Determine the [x, y] coordinate at the center of the cell enclosing the given text.  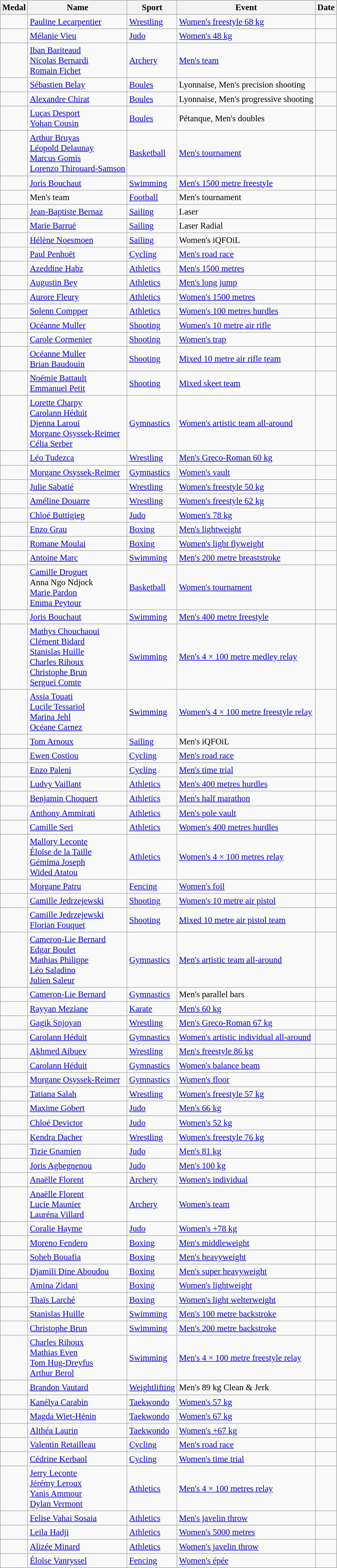
Men's Greco-Roman 67 kg [246, 1023]
Océanne Muller [77, 326]
Women's light welterweight [246, 1300]
Kanélya Carabin [77, 1402]
Benjamin Choquert [77, 799]
Amina Zidani [77, 1286]
Magda Wiet-Hénin [77, 1416]
Men's 100 kg [246, 1165]
Valentin Retailleau [77, 1444]
Women's +78 kg [246, 1229]
Tom Arnoux [77, 742]
Women's 100 metres hurdles [246, 311]
Kendra Dacher [77, 1137]
Mixed 10 metre air rifle team [246, 359]
Léo Tudezca [77, 458]
Morgane Patru [77, 886]
Moreno Fendero [77, 1243]
Laser Radial [246, 226]
Ewen Costiou [77, 756]
Men's 60 kg [246, 1009]
Coralie Hayme [77, 1229]
Aurore Fleury [77, 297]
Women's time trial [246, 1459]
Arthur BruyasLéopold DelaunayMarcus GomisLorenzo Thirouard-Samson [77, 153]
Women's 4 × 100 metres relay [246, 857]
Pauline Lecarpentier [77, 22]
Women's javelin throw [246, 1546]
Medal [14, 8]
Mallory LeconteÉloïse de la TailleGémima JosephWided Atatou [77, 857]
Ludvy Vaillant [77, 784]
Djamili Dine Aboudou [77, 1272]
Women's team [246, 1204]
Jerry LeconteJérémy LerouxYanis AmmourDylan Vermont [77, 1489]
Chloé Devictor [77, 1123]
Name [77, 8]
Améline Douarre [77, 501]
Joris Agbegnenou [77, 1165]
Women's freestyle 50 kg [246, 487]
Cameron-Lie Bernard [77, 995]
Anaëlle FlorentLucie MaunierLauréna Villard [77, 1204]
Jean-Baptiste Bernaz [77, 211]
Camille Seri [77, 827]
Men's time trial [246, 770]
Men's long jump [246, 283]
Karate [152, 1009]
Women's artistic individual all-around [246, 1037]
Alexandre Chirat [77, 99]
Azeddine Habz [77, 268]
Men's middleweight [246, 1243]
Women's iQFOiL [246, 240]
Enzo Paleni [77, 770]
Men's lightweight [246, 529]
Women's vault [246, 472]
Paul Penhoët [77, 254]
Women's 57 kg [246, 1402]
Women's light flyweight [246, 544]
Camille DroguetAnna Ngo NdjockMarie PardonEmma Peytour [77, 587]
Men's 200 metre breaststroke [246, 558]
Men's 4 × 100 metre freestyle relay [246, 1358]
Felise Vahai Sosaia [77, 1518]
Men's 100 metre backstroke [246, 1314]
Men's half marathon [246, 799]
Men's parallel bars [246, 995]
Sport [152, 8]
Event [246, 8]
Marie Barrué [77, 226]
Women's 4 × 100 metre freestyle relay [246, 712]
Rayyan Meziane [77, 1009]
Christophe Brun [77, 1328]
Éloïse Vanryssel [77, 1561]
Men's Greco-Roman 60 kg [246, 458]
Julie Sabatié [77, 487]
Women's 67 kg [246, 1416]
Thaïs Larché [77, 1300]
Antoine Marc [77, 558]
Men's artistic team all-around [246, 960]
Football [152, 197]
Women's foil [246, 886]
Women's trap [246, 340]
Men's heavyweight [246, 1257]
Women's 10 metre air pistol [246, 901]
Men's 4 × 100 metres relay [246, 1489]
Leila Hadji [77, 1532]
Lyonnaise, Men's progressive shooting [246, 99]
Women's artistic team all-around [246, 423]
Women's +67 kg [246, 1430]
Women's freestyle 76 kg [246, 1137]
Women's freestyle 68 kg [246, 22]
Men's javelin throw [246, 1518]
Anthony Ammirati [77, 813]
Océanne MullerBrian Baudouin [77, 359]
Date [326, 8]
Lorette CharpyCarolann HéduitDjenna LarouiMorgane Osyssek-ReimerCélia Serber [77, 423]
Women's 48 kg [246, 36]
Women's tournament [246, 587]
Women's 52 kg [246, 1123]
Sébastien Belay [77, 85]
Men's 66 kg [246, 1109]
Cameron-Lie BernardEdgar BouletMathias PhilippeLéo SaladinoJulien Saleur [77, 960]
Romane Moulai [77, 544]
Weightlifting [152, 1388]
Carole Cormenier [77, 340]
Mathys ChouchaouiClément BidardStanislas HuilleCharles RihouxChristophe BrunSergueï Comte [77, 657]
Gagik Snjoyan [77, 1023]
Lyonnaise, Men's precision shooting [246, 85]
Iban BariteaudNicolas BernardiRomain Fichet [77, 61]
Women's individual [246, 1180]
Camille Jedrzejewski [77, 901]
Brandon Vautard [77, 1388]
Alizée Minard [77, 1546]
Men's 400 metres hurdles [246, 784]
Noémie BattaultEmmanuel Petit [77, 384]
Men's 1500 metre freestyle [246, 183]
Women's 10 metre air rifle [246, 326]
Men's freestyle 86 kg [246, 1051]
Hélène Noesmoen [77, 240]
Mixed skeet team [246, 384]
Women's épée [246, 1561]
Assia TouatiLucile TessariolMarina JehlOcéane Carnez [77, 712]
Pétanque, Men's doubles [246, 118]
Men's 81 kg [246, 1151]
Women's 5000 metres [246, 1532]
Akhmed Aibuev [77, 1051]
Men's iQFOiL [246, 742]
Chloé Buttigieg [77, 515]
Men's 400 metre freestyle [246, 617]
Women's 400 metres hurdles [246, 827]
Women's floor [246, 1080]
Cédrine Kerbaol [77, 1459]
Tizie Gnamien [77, 1151]
Tatiana Salah [77, 1094]
Solenn Compper [77, 311]
Laser [246, 211]
Anaëlle Florent [77, 1180]
Women's freestyle 57 kg [246, 1094]
Stanislas Huille [77, 1314]
Soheb Bouafia [77, 1257]
Camille JedrzejewskiFlorian Fouquet [77, 920]
Charles RihouxMathias EvenTom Hug-DreyfusArthur Berol [77, 1358]
Mélanie Vieu [77, 36]
Augustin Bey [77, 283]
Maxime Gobert [77, 1109]
Women's 1500 metres [246, 297]
Men's super heavyweight [246, 1272]
Men's 200 metre backstroke [246, 1328]
Women's balance beam [246, 1066]
Mixed 10 metre air pistol team [246, 920]
Men's pole vault [246, 813]
Women's 78 kg [246, 515]
Men's 4 × 100 metre medley relay [246, 657]
Enzo Grau [77, 529]
Women's freestyle 62 kg [246, 501]
Lucas DesportYohan Cousin [77, 118]
Men's 89 kg Clean & Jerk [246, 1388]
Men's 1500 metres [246, 268]
Women's lightweight [246, 1286]
Althéa Laurin [77, 1430]
